Detect which cell encompasses the target text, then output its [X, Y] center coordinate. 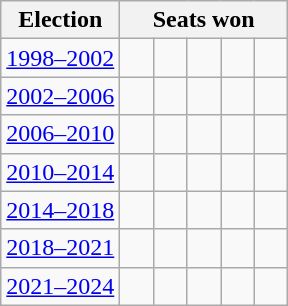
2010–2014 [60, 172]
2002–2006 [60, 96]
Seats won [204, 20]
Election [60, 20]
2021–2024 [60, 286]
1998–2002 [60, 58]
2018–2021 [60, 248]
2006–2010 [60, 134]
2014–2018 [60, 210]
